Locate the cell with the specified text and output its [X, Y] center coordinate. 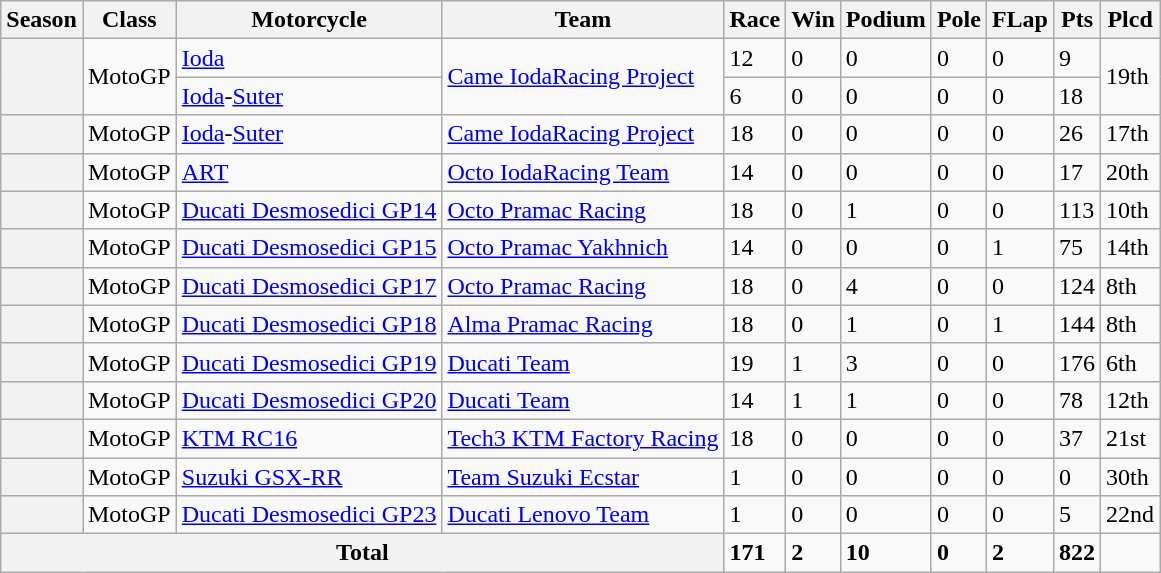
10 [886, 553]
144 [1076, 324]
Ducati Desmosedici GP23 [309, 515]
Octo Pramac Yakhnich [583, 248]
176 [1076, 362]
17th [1130, 134]
KTM RC16 [309, 438]
10th [1130, 210]
4 [886, 286]
Motorcycle [309, 20]
Ducati Desmosedici GP15 [309, 248]
Ducati Desmosedici GP19 [309, 362]
37 [1076, 438]
Ducati Lenovo Team [583, 515]
9 [1076, 58]
Total [362, 553]
19 [755, 362]
171 [755, 553]
Pole [958, 20]
822 [1076, 553]
Suzuki GSX-RR [309, 477]
75 [1076, 248]
Ioda [309, 58]
Octo IodaRacing Team [583, 172]
12th [1130, 400]
113 [1076, 210]
Class [129, 20]
12 [755, 58]
Team Suzuki Ecstar [583, 477]
6 [755, 96]
Pts [1076, 20]
19th [1130, 77]
14th [1130, 248]
3 [886, 362]
Team [583, 20]
Podium [886, 20]
78 [1076, 400]
ART [309, 172]
Win [814, 20]
20th [1130, 172]
30th [1130, 477]
Race [755, 20]
124 [1076, 286]
Tech3 KTM Factory Racing [583, 438]
Ducati Desmosedici GP18 [309, 324]
6th [1130, 362]
22nd [1130, 515]
Ducati Desmosedici GP14 [309, 210]
Season [42, 20]
5 [1076, 515]
Plcd [1130, 20]
Ducati Desmosedici GP17 [309, 286]
21st [1130, 438]
17 [1076, 172]
26 [1076, 134]
Alma Pramac Racing [583, 324]
FLap [1020, 20]
Ducati Desmosedici GP20 [309, 400]
